Extract the [x, y] coordinate from the center of the cell holding the provided text.  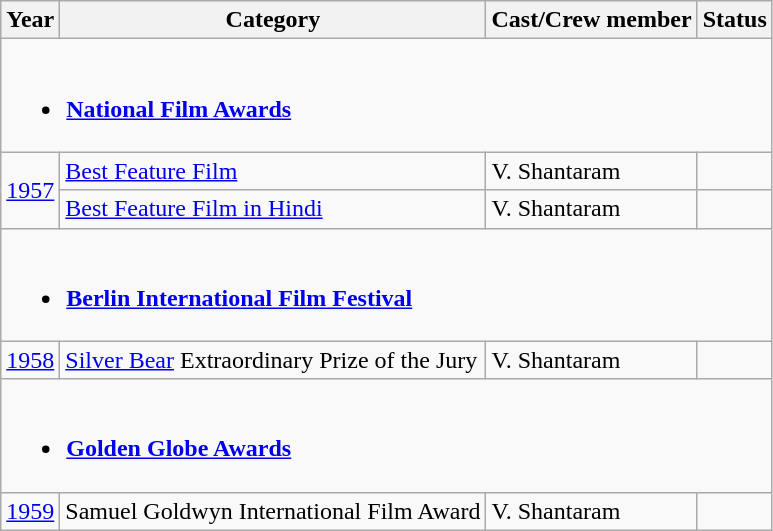
Category [273, 20]
1957 [30, 190]
National Film Awards [387, 96]
Status [734, 20]
Cast/Crew member [592, 20]
Samuel Goldwyn International Film Award [273, 511]
Best Feature Film in Hindi [273, 209]
Berlin International Film Festival [387, 284]
1958 [30, 360]
Silver Bear Extraordinary Prize of the Jury [273, 360]
Golden Globe Awards [387, 436]
Best Feature Film [273, 171]
1959 [30, 511]
Year [30, 20]
